Locate the cell with the specified text and output its (x, y) center coordinate. 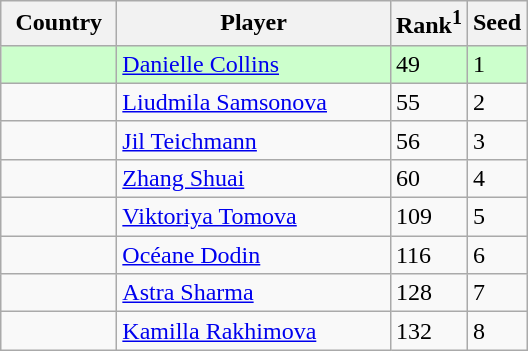
Jil Teichmann (254, 140)
49 (428, 64)
Zhang Shuai (254, 178)
Kamilla Rakhimova (254, 331)
Viktoriya Tomova (254, 217)
2 (496, 102)
6 (496, 255)
132 (428, 331)
1 (496, 64)
7 (496, 293)
56 (428, 140)
4 (496, 178)
Danielle Collins (254, 64)
3 (496, 140)
55 (428, 102)
Océane Dodin (254, 255)
5 (496, 217)
Liudmila Samsonova (254, 102)
8 (496, 331)
Player (254, 24)
Country (59, 24)
109 (428, 217)
60 (428, 178)
Rank1 (428, 24)
116 (428, 255)
Seed (496, 24)
Astra Sharma (254, 293)
128 (428, 293)
